Return the [X, Y] coordinate for the center point of the cell that contains the specified text.  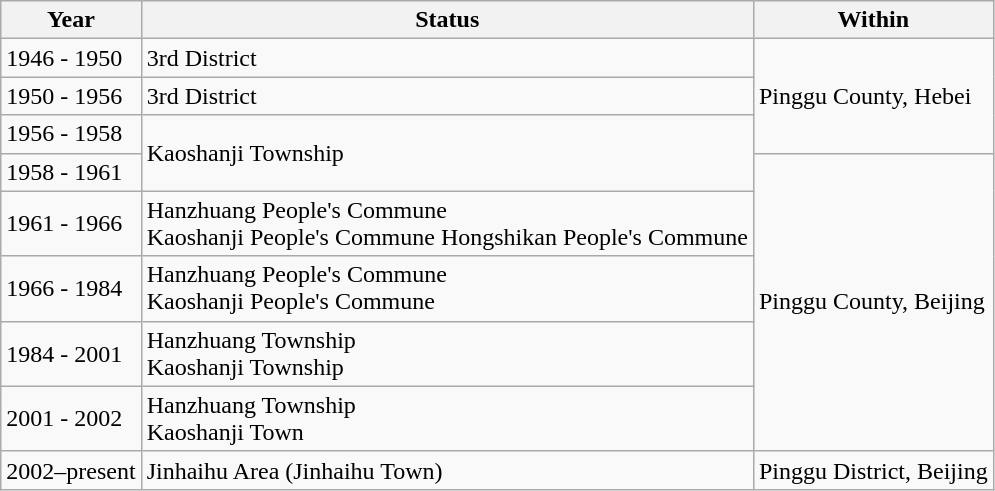
Jinhaihu Area (Jinhaihu Town) [447, 470]
Hanzhuang TownshipKaoshanji Township [447, 354]
1966 - 1984 [71, 288]
1984 - 2001 [71, 354]
Pinggu County, Hebei [873, 96]
Hanzhuang TownshipKaoshanji Town [447, 418]
1958 - 1961 [71, 172]
2001 - 2002 [71, 418]
Hanzhuang People's CommuneKaoshanji People's Commune [447, 288]
Pinggu County, Beijing [873, 302]
Hanzhuang People's CommuneKaoshanji People's Commune Hongshikan People's Commune [447, 224]
Year [71, 20]
Status [447, 20]
1956 - 1958 [71, 134]
1946 - 1950 [71, 58]
1961 - 1966 [71, 224]
Within [873, 20]
Kaoshanji Township [447, 153]
1950 - 1956 [71, 96]
Pinggu District, Beijing [873, 470]
2002–present [71, 470]
